For the text-containing cell, return its midpoint in [x, y] coordinate format. 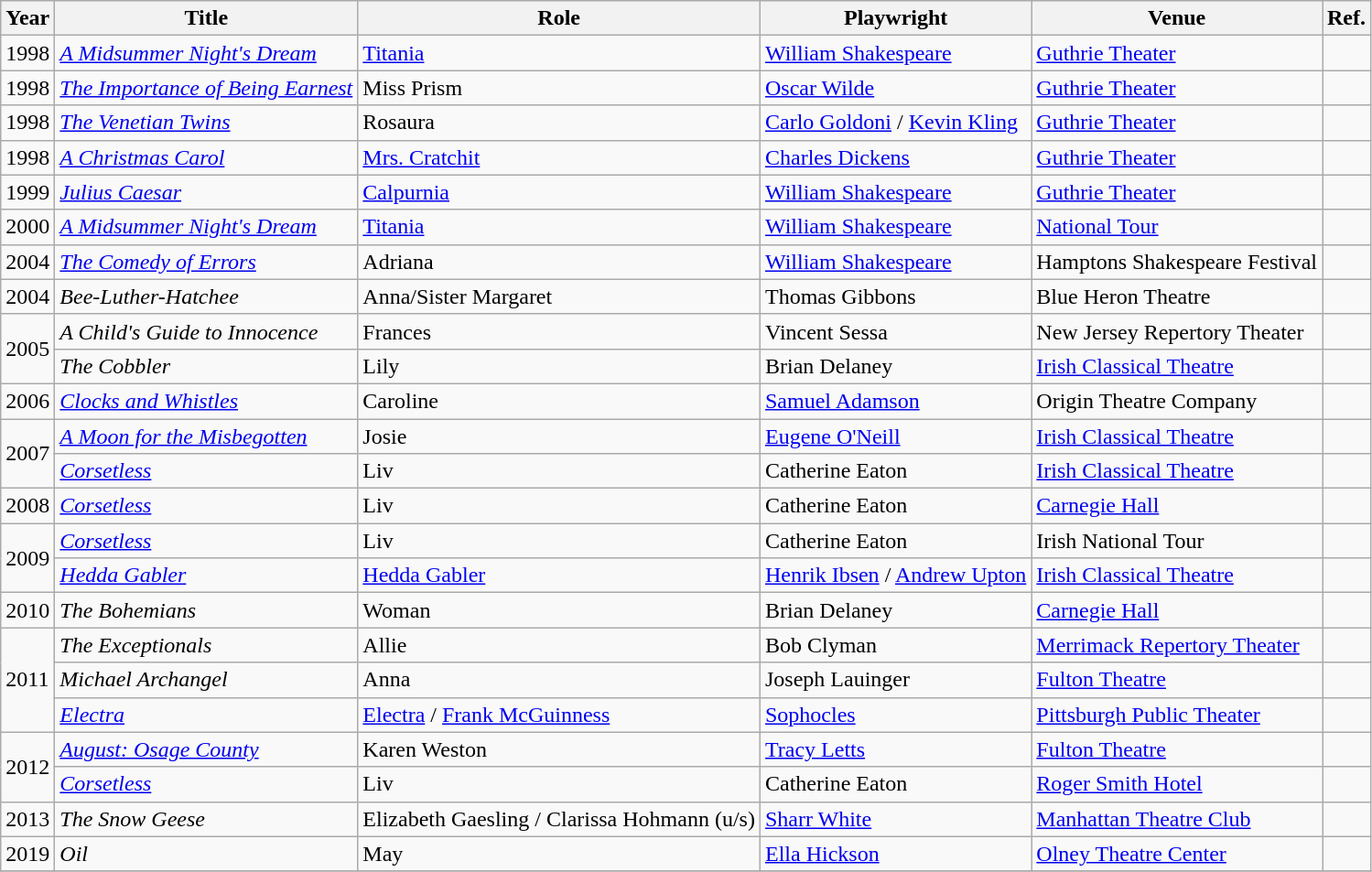
Electra / Frank McGuinness [559, 715]
Blue Heron Theatre [1177, 296]
Rosaura [559, 123]
Bob Clyman [895, 645]
Elizabeth Gaesling / Clarissa Hohmann (u/s) [559, 819]
Allie [559, 645]
Karen Weston [559, 749]
2008 [27, 506]
Mrs. Cratchit [559, 157]
A Christmas Carol [207, 157]
Caroline [559, 401]
August: Osage County [207, 749]
Manhattan Theatre Club [1177, 819]
Henrik Ibsen / Andrew Upton [895, 576]
Joseph Lauinger [895, 680]
Calpurnia [559, 192]
The Exceptionals [207, 645]
1999 [27, 192]
Venue [1177, 18]
Electra [207, 715]
Ref. [1345, 18]
The Importance of Being Earnest [207, 88]
Anna [559, 680]
The Bohemians [207, 610]
Merrimack Repertory Theater [1177, 645]
The Cobbler [207, 366]
Role [559, 18]
Vincent Sessa [895, 331]
Ella Hickson [895, 854]
Woman [559, 610]
2005 [27, 349]
Adriana [559, 262]
The Venetian Twins [207, 123]
Sophocles [895, 715]
Anna/Sister Margaret [559, 296]
Michael Archangel [207, 680]
2007 [27, 454]
A Child's Guide to Innocence [207, 331]
Carlo Goldoni / Kevin Kling [895, 123]
Samuel Adamson [895, 401]
Sharr White [895, 819]
2011 [27, 680]
Clocks and Whistles [207, 401]
Roger Smith Hotel [1177, 784]
Olney Theatre Center [1177, 854]
Year [27, 18]
Tracy Letts [895, 749]
Hamptons Shakespeare Festival [1177, 262]
2019 [27, 854]
2012 [27, 767]
New Jersey Repertory Theater [1177, 331]
2009 [27, 558]
The Comedy of Errors [207, 262]
Frances [559, 331]
Origin Theatre Company [1177, 401]
The Snow Geese [207, 819]
Pittsburgh Public Theater [1177, 715]
Julius Caesar [207, 192]
Title [207, 18]
National Tour [1177, 227]
Irish National Tour [1177, 541]
Oil [207, 854]
Oscar Wilde [895, 88]
Josie [559, 436]
2000 [27, 227]
Lily [559, 366]
Bee-Luther-Hatchee [207, 296]
2006 [27, 401]
A Moon for the Misbegotten [207, 436]
2013 [27, 819]
Thomas Gibbons [895, 296]
Playwright [895, 18]
May [559, 854]
Miss Prism [559, 88]
Charles Dickens [895, 157]
2010 [27, 610]
Eugene O'Neill [895, 436]
